For the text-containing cell, return its midpoint in [x, y] coordinate format. 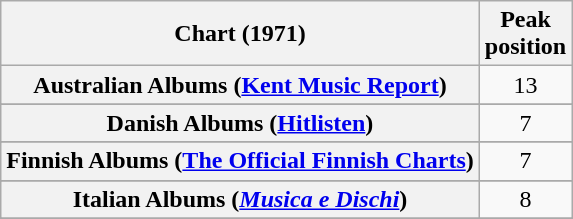
Chart (1971) [240, 34]
13 [525, 85]
8 [525, 199]
Danish Albums (Hitlisten) [240, 123]
Italian Albums (Musica e Dischi) [240, 199]
Finnish Albums (The Official Finnish Charts) [240, 161]
Australian Albums (Kent Music Report) [240, 85]
Peakposition [525, 34]
